From the cell containing the given text, extract its center point as (x, y) coordinate. 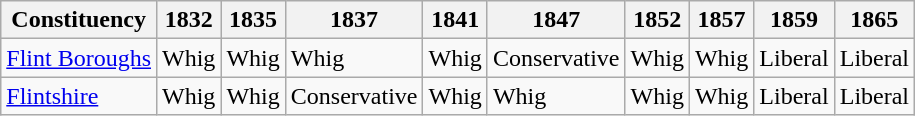
1852 (657, 20)
1841 (455, 20)
1857 (721, 20)
1859 (794, 20)
1837 (354, 20)
Constituency (79, 20)
1865 (874, 20)
Flintshire (79, 96)
Flint Boroughs (79, 58)
1847 (556, 20)
1832 (189, 20)
1835 (253, 20)
